Output the (x, y) coordinate of the center of the cell containing the given text.  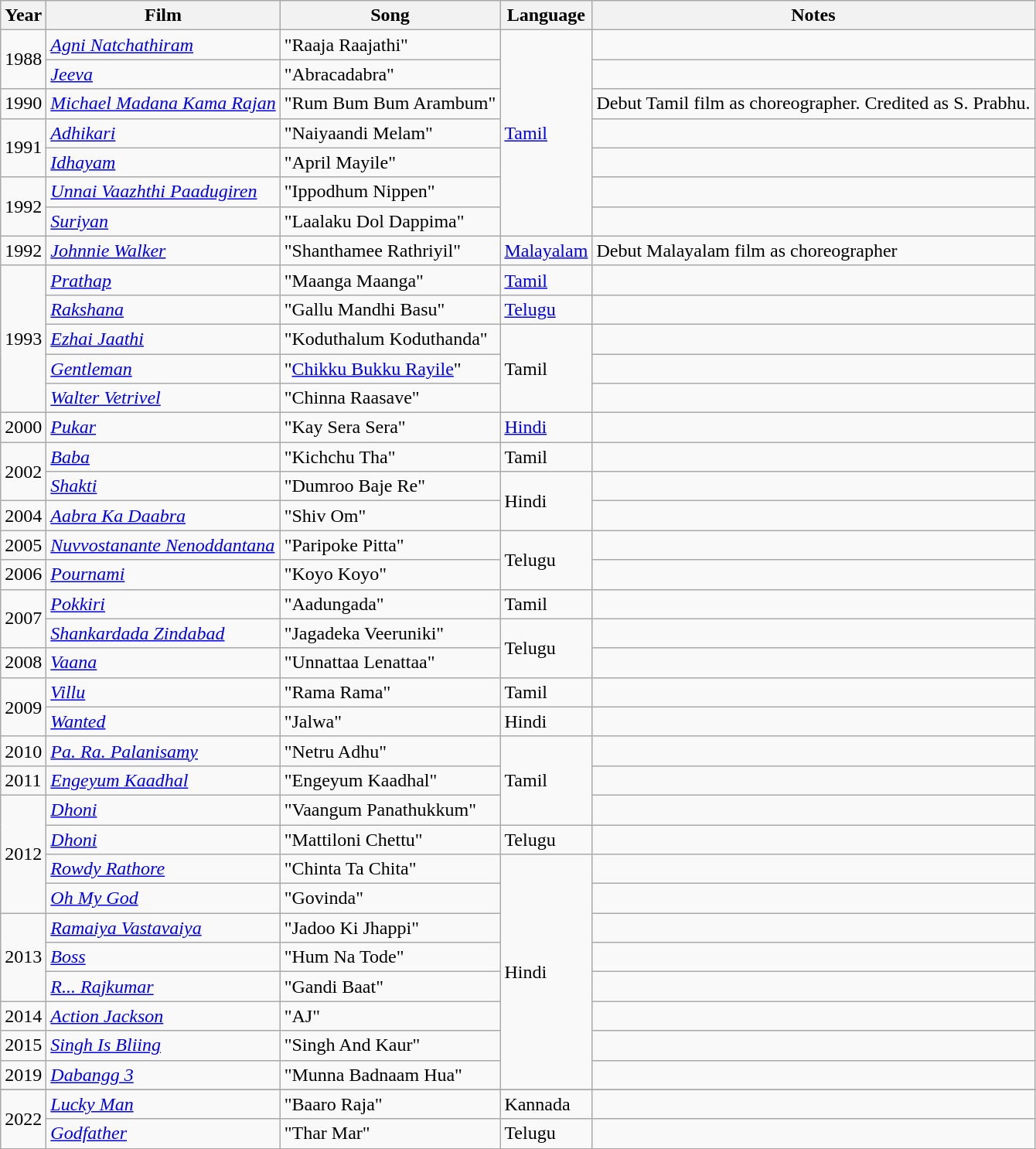
2002 (23, 472)
2019 (23, 1075)
"Dumroo Baje Re" (390, 486)
"Rama Rama" (390, 692)
"Gallu Mandhi Basu" (390, 309)
2013 (23, 957)
"Jagadeka Veeruniki" (390, 633)
Ramaiya Vastavaiya (163, 928)
Adhikari (163, 133)
Year (23, 15)
"Naiyaandi Melam" (390, 133)
1993 (23, 339)
"Jalwa" (390, 721)
Lucky Man (163, 1104)
Pa. Ra. Palanisamy (163, 751)
Nuvvostanante Nenoddantana (163, 545)
"Kichchu Tha" (390, 457)
Unnai Vaazhthi Paadugiren (163, 192)
Notes (813, 15)
Shankardada Zindabad (163, 633)
Oh My God (163, 898)
R... Rajkumar (163, 987)
"Paripoke Pitta" (390, 545)
2014 (23, 1016)
"Unnattaa Lenattaa" (390, 663)
Song (390, 15)
Engeyum Kaadhal (163, 780)
Prathap (163, 280)
Godfather (163, 1134)
"April Mayile" (390, 162)
"AJ" (390, 1016)
2005 (23, 545)
Shakti (163, 486)
Wanted (163, 721)
Pokkiri (163, 604)
2000 (23, 428)
"Chinna Raasave" (390, 398)
"Munna Badnaam Hua" (390, 1075)
Villu (163, 692)
Suriyan (163, 221)
Idhayam (163, 162)
Action Jackson (163, 1016)
1990 (23, 104)
Singh Is Bliing (163, 1045)
Vaana (163, 663)
"Engeyum Kaadhal" (390, 780)
Pournami (163, 574)
2015 (23, 1045)
Baba (163, 457)
Rowdy Rathore (163, 869)
Gentleman (163, 369)
"Jadoo Ki Jhappi" (390, 928)
"Kay Sera Sera" (390, 428)
Kannada (546, 1104)
"Koyo Koyo" (390, 574)
"Shanthamee Rathriyil" (390, 251)
1991 (23, 148)
"Abracadabra" (390, 74)
"Laalaku Dol Dappima" (390, 221)
Debut Malayalam film as choreographer (813, 251)
1988 (23, 60)
"Rum Bum Bum Arambum" (390, 104)
"Singh And Kaur" (390, 1045)
"Chikku Bukku Rayile" (390, 369)
"Chinta Ta Chita" (390, 869)
2022 (23, 1119)
"Raaja Raajathi" (390, 45)
"Vaangum Panathukkum" (390, 810)
"Govinda" (390, 898)
"Aadungada" (390, 604)
"Hum Na Tode" (390, 957)
Debut Tamil film as choreographer. Credited as S. Prabhu. (813, 104)
Film (163, 15)
Boss (163, 957)
Johnnie Walker (163, 251)
2008 (23, 663)
"Koduthalum Koduthanda" (390, 339)
Walter Vetrivel (163, 398)
"Maanga Maanga" (390, 280)
2012 (23, 854)
2011 (23, 780)
Ezhai Jaathi (163, 339)
2010 (23, 751)
"Gandi Baat" (390, 987)
2006 (23, 574)
Jeeva (163, 74)
"Thar Mar" (390, 1134)
"Ippodhum Nippen" (390, 192)
"Shiv Om" (390, 516)
Language (546, 15)
Agni Natchathiram (163, 45)
2009 (23, 707)
"Netru Adhu" (390, 751)
Michael Madana Kama Rajan (163, 104)
"Mattiloni Chettu" (390, 839)
Dabangg 3 (163, 1075)
"Baaro Raja" (390, 1104)
2004 (23, 516)
Pukar (163, 428)
Aabra Ka Daabra (163, 516)
Malayalam (546, 251)
Rakshana (163, 309)
2007 (23, 619)
